From the cell containing the given text, extract its center point as [x, y] coordinate. 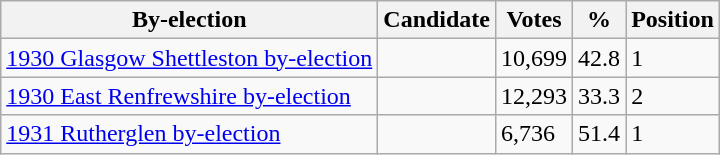
12,293 [534, 96]
1930 Glasgow Shettleston by-election [190, 58]
6,736 [534, 134]
51.4 [600, 134]
Candidate [437, 20]
10,699 [534, 58]
By-election [190, 20]
Votes [534, 20]
Position [673, 20]
2 [673, 96]
% [600, 20]
1930 East Renfrewshire by-election [190, 96]
33.3 [600, 96]
1931 Rutherglen by-election [190, 134]
42.8 [600, 58]
